From the cell containing the given text, extract its center point as (x, y) coordinate. 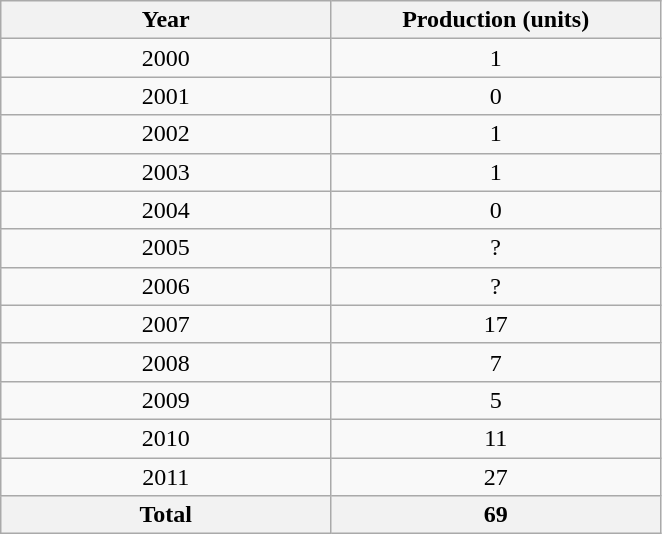
2005 (166, 248)
69 (496, 515)
2011 (166, 477)
2001 (166, 96)
11 (496, 438)
5 (496, 400)
Year (166, 20)
7 (496, 362)
2006 (166, 286)
2002 (166, 134)
2007 (166, 324)
2008 (166, 362)
2004 (166, 210)
2003 (166, 172)
Production (units) (496, 20)
17 (496, 324)
2010 (166, 438)
27 (496, 477)
2009 (166, 400)
Total (166, 515)
2000 (166, 58)
